Scan for the cell matching the given text and deliver its [X, Y] coordinate at center. 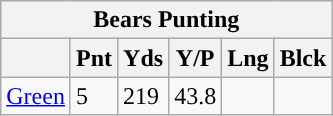
43.8 [196, 96]
Green [36, 96]
219 [144, 96]
Yds [144, 58]
Bears Punting [166, 20]
Pnt [94, 58]
Lng [248, 58]
Blck [303, 58]
Y/P [196, 58]
5 [94, 96]
